Pinpoint the cell where the given text exists, returning its (X, Y) midpoint coordinate. 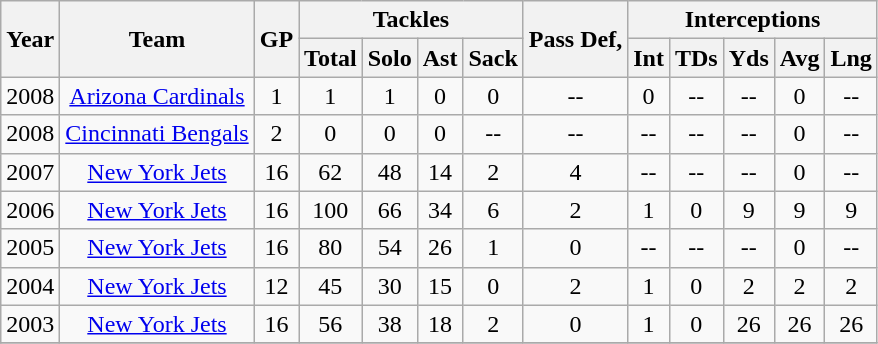
Year (30, 39)
GP (276, 39)
2004 (30, 286)
Cincinnati Bengals (157, 134)
18 (440, 324)
2006 (30, 210)
80 (331, 248)
6 (493, 210)
34 (440, 210)
62 (331, 172)
Arizona Cardinals (157, 96)
2005 (30, 248)
Pass Def, (575, 39)
4 (575, 172)
Int (649, 58)
30 (390, 286)
Team (157, 39)
45 (331, 286)
Tackles (412, 20)
56 (331, 324)
Sack (493, 58)
66 (390, 210)
38 (390, 324)
TDs (696, 58)
14 (440, 172)
2003 (30, 324)
Lng (851, 58)
2007 (30, 172)
100 (331, 210)
15 (440, 286)
Interceptions (753, 20)
54 (390, 248)
Avg (800, 58)
Yds (748, 58)
48 (390, 172)
Ast (440, 58)
12 (276, 286)
Solo (390, 58)
Total (331, 58)
